Output the [x, y] coordinate of the center of the cell containing the given text.  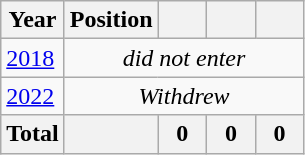
Total [33, 134]
Position [111, 20]
Withdrew [184, 96]
2022 [33, 96]
did not enter [184, 58]
Year [33, 20]
2018 [33, 58]
